Output the (X, Y) coordinate of the center of the cell containing the given text.  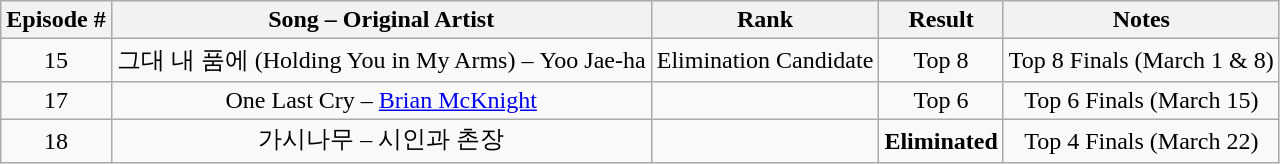
Eliminated (941, 140)
Notes (1141, 20)
18 (56, 140)
Song – Original Artist (381, 20)
Rank (765, 20)
One Last Cry – Brian McKnight (381, 100)
Episode # (56, 20)
그대 내 품에 (Holding You in My Arms) – Yoo Jae-ha (381, 60)
Top 6 (941, 100)
Top 8 Finals (March 1 & 8) (1141, 60)
Top 6 Finals (March 15) (1141, 100)
Top 4 Finals (March 22) (1141, 140)
17 (56, 100)
Elimination Candidate (765, 60)
Top 8 (941, 60)
15 (56, 60)
가시나무 – 시인과 촌장 (381, 140)
Result (941, 20)
